Identify which cell holds the provided text, then report its (x, y) central coordinate. 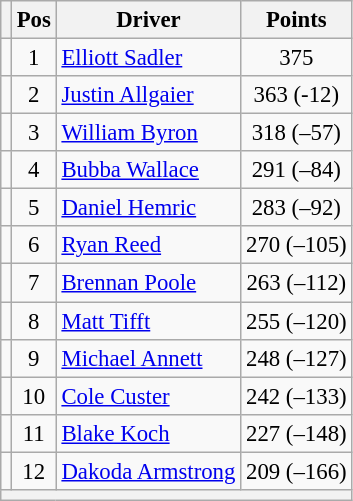
Driver (148, 20)
Bubba Wallace (148, 170)
Michael Annett (148, 358)
12 (34, 471)
Blake Koch (148, 433)
318 (–57) (296, 133)
Brennan Poole (148, 283)
248 (–127) (296, 358)
227 (–148) (296, 433)
Cole Custer (148, 396)
363 (-12) (296, 95)
4 (34, 170)
Dakoda Armstrong (148, 471)
3 (34, 133)
11 (34, 433)
Elliott Sadler (148, 58)
Pos (34, 20)
10 (34, 396)
1 (34, 58)
6 (34, 245)
375 (296, 58)
7 (34, 283)
Matt Tifft (148, 321)
Points (296, 20)
Daniel Hemric (148, 208)
8 (34, 321)
263 (–112) (296, 283)
Ryan Reed (148, 245)
William Byron (148, 133)
209 (–166) (296, 471)
291 (–84) (296, 170)
5 (34, 208)
270 (–105) (296, 245)
Justin Allgaier (148, 95)
255 (–120) (296, 321)
283 (–92) (296, 208)
9 (34, 358)
2 (34, 95)
242 (–133) (296, 396)
